Search for the cell housing the specified text and yield its (x, y) center coordinate. 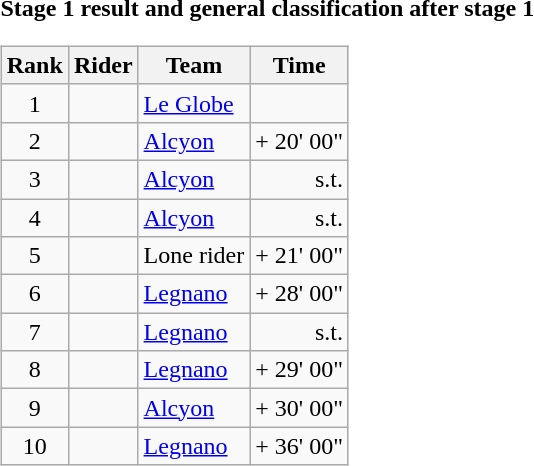
9 (34, 408)
+ 29' 00" (300, 370)
1 (34, 103)
2 (34, 141)
+ 20' 00" (300, 141)
+ 30' 00" (300, 408)
Lone rider (194, 256)
7 (34, 332)
Team (194, 65)
6 (34, 294)
Time (300, 65)
3 (34, 179)
+ 28' 00" (300, 294)
4 (34, 217)
8 (34, 370)
Rider (103, 65)
+ 21' 00" (300, 256)
Rank (34, 65)
5 (34, 256)
+ 36' 00" (300, 446)
10 (34, 446)
Le Globe (194, 103)
